From the cell containing the given text, extract its center point as (x, y) coordinate. 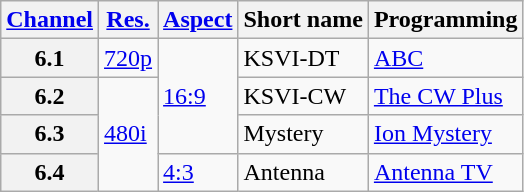
6.2 (50, 96)
Ion Mystery (446, 134)
The CW Plus (446, 96)
6.4 (50, 172)
Antenna (303, 172)
Antenna TV (446, 172)
Programming (446, 20)
Channel (50, 20)
Short name (303, 20)
6.1 (50, 58)
Res. (128, 20)
KSVI-CW (303, 96)
ABC (446, 58)
480i (128, 134)
Aspect (198, 20)
720p (128, 58)
KSVI-DT (303, 58)
6.3 (50, 134)
16:9 (198, 96)
4:3 (198, 172)
Mystery (303, 134)
